Return the (x, y) coordinate for the center point of the cell that contains the specified text.  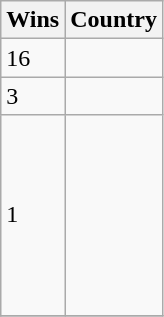
3 (33, 96)
1 (33, 215)
16 (33, 58)
Country (114, 20)
Wins (33, 20)
